Pinpoint the cell where the given text exists, returning its [x, y] midpoint coordinate. 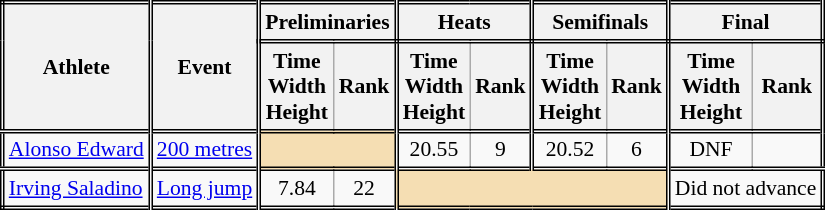
200 metres [204, 150]
Semifinals [600, 22]
Event [204, 67]
Alonso Edward [76, 150]
Heats [464, 22]
9 [501, 150]
Preliminaries [328, 22]
DNF [710, 150]
22 [364, 190]
Did not advance [746, 190]
20.52 [569, 150]
Long jump [204, 190]
6 [637, 150]
7.84 [296, 190]
Final [746, 22]
Athlete [76, 67]
Irving Saladino [76, 190]
20.55 [433, 150]
